Detect which cell encompasses the target text, then output its (X, Y) center coordinate. 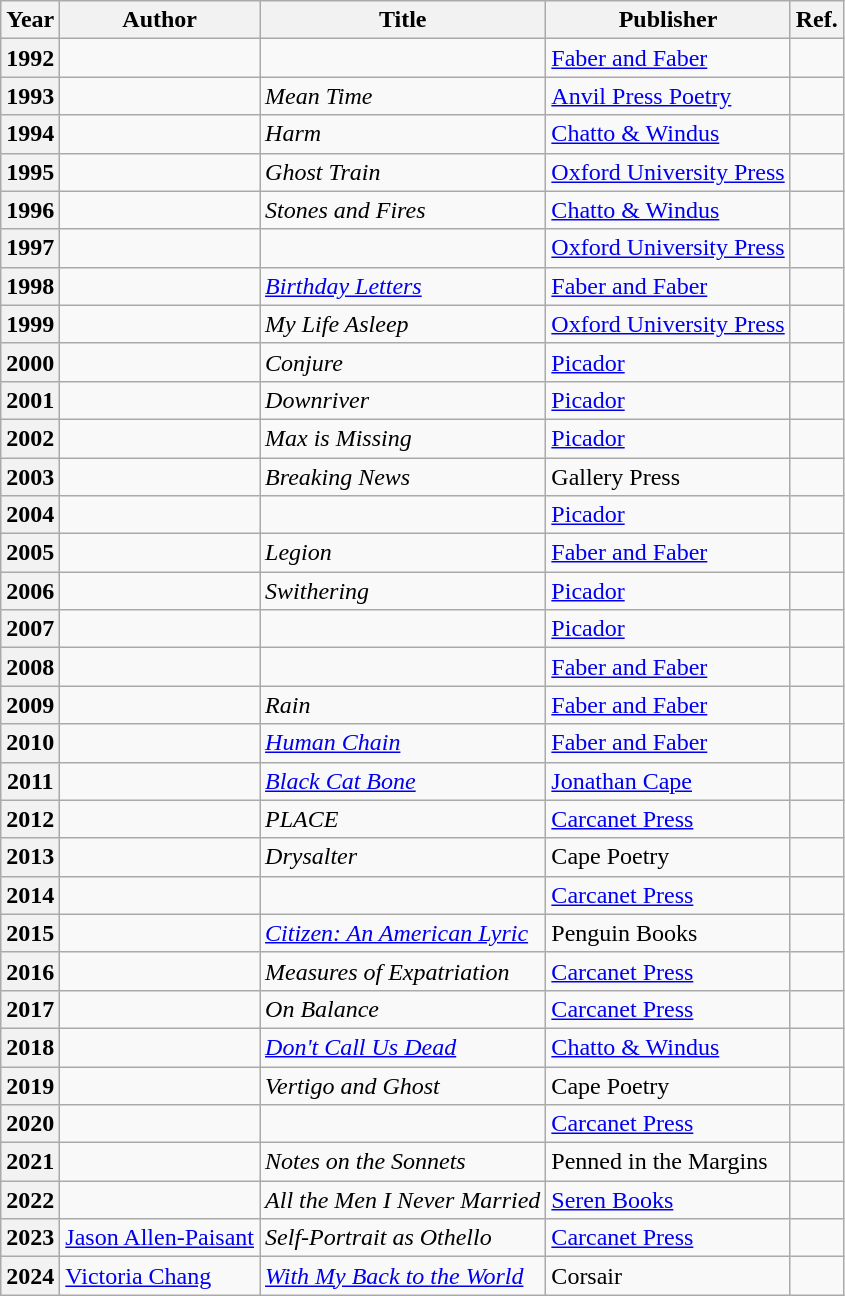
2021 (30, 1162)
Mean Time (403, 96)
Ghost Train (403, 172)
Anvil Press Poetry (668, 96)
2009 (30, 705)
2010 (30, 743)
2004 (30, 515)
Citizen: An American Lyric (403, 933)
Jonathan Cape (668, 781)
2008 (30, 667)
2005 (30, 553)
Publisher (668, 20)
Don't Call Us Dead (403, 1047)
2012 (30, 819)
2002 (30, 438)
Drysalter (403, 857)
2016 (30, 971)
Human Chain (403, 743)
2023 (30, 1238)
1993 (30, 96)
On Balance (403, 1009)
Corsair (668, 1276)
Downriver (403, 400)
Self-Portrait as Othello (403, 1238)
Penguin Books (668, 933)
Ref. (816, 20)
2000 (30, 362)
2015 (30, 933)
2020 (30, 1124)
Jason Allen-Paisant (160, 1238)
Measures of Expatriation (403, 971)
Penned in the Margins (668, 1162)
2024 (30, 1276)
1998 (30, 286)
All the Men I Never Married (403, 1200)
Birthday Letters (403, 286)
1996 (30, 210)
Conjure (403, 362)
2007 (30, 629)
Notes on the Sonnets (403, 1162)
1999 (30, 324)
2011 (30, 781)
Author (160, 20)
2001 (30, 400)
Gallery Press (668, 477)
PLACE (403, 819)
2022 (30, 1200)
Victoria Chang (160, 1276)
Seren Books (668, 1200)
1997 (30, 248)
2019 (30, 1085)
Harm (403, 134)
Max is Missing (403, 438)
Legion (403, 553)
Vertigo and Ghost (403, 1085)
1995 (30, 172)
2013 (30, 857)
2006 (30, 591)
1992 (30, 58)
My Life Asleep (403, 324)
Breaking News (403, 477)
2014 (30, 895)
Year (30, 20)
2003 (30, 477)
Rain (403, 705)
With My Back to the World (403, 1276)
1994 (30, 134)
Title (403, 20)
2018 (30, 1047)
Stones and Fires (403, 210)
Black Cat Bone (403, 781)
Swithering (403, 591)
2017 (30, 1009)
